Output the [x, y] coordinate of the center of the cell containing the given text.  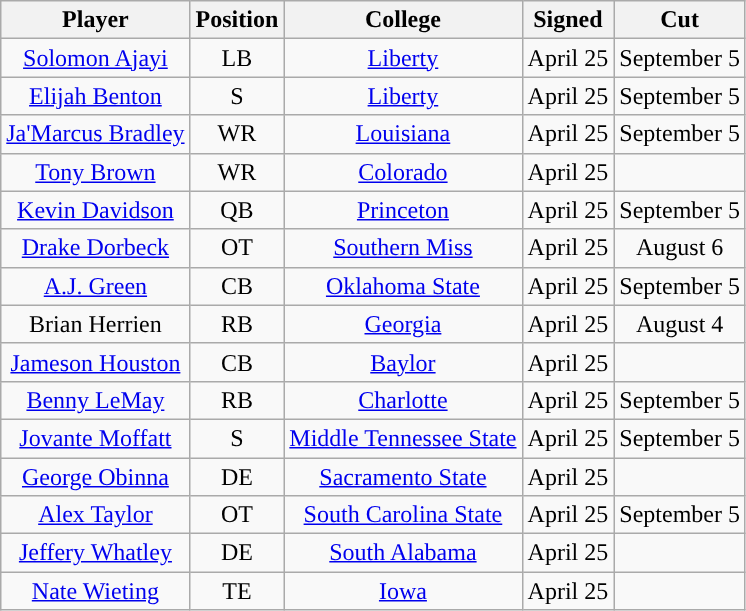
Iowa [403, 591]
Benny LeMay [96, 400]
Sacramento State [403, 477]
South Alabama [403, 553]
Jameson Houston [96, 362]
Tony Brown [96, 172]
George Obinna [96, 477]
Colorado [403, 172]
Georgia [403, 324]
Jovante Moffatt [96, 438]
August 4 [680, 324]
Middle Tennessee State [403, 438]
Kevin Davidson [96, 210]
Oklahoma State [403, 286]
A.J. Green [96, 286]
Drake Dorbeck [96, 248]
Alex Taylor [96, 515]
Louisiana [403, 134]
QB [237, 210]
South Carolina State [403, 515]
Elijah Benton [96, 96]
Brian Herrien [96, 324]
Charlotte [403, 400]
College [403, 20]
Baylor [403, 362]
Cut [680, 20]
August 6 [680, 248]
Position [237, 20]
Southern Miss [403, 248]
Signed [568, 20]
Solomon Ajayi [96, 58]
Player [96, 20]
Princeton [403, 210]
LB [237, 58]
TE [237, 591]
Nate Wieting [96, 591]
Jeffery Whatley [96, 553]
Ja'Marcus Bradley [96, 134]
